Return [x, y] of the center of cell containing provided text 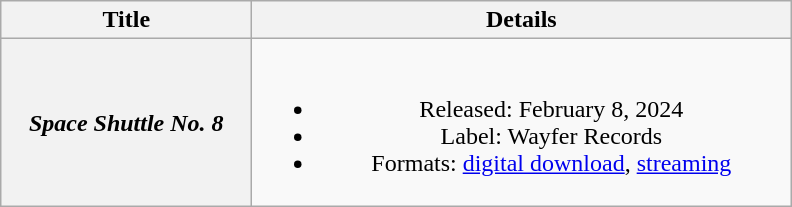
Title [126, 20]
Released: February 8, 2024Label: Wayfer RecordsFormats: digital download, streaming [522, 122]
Space Shuttle No. 8 [126, 122]
Details [522, 20]
